Extract the [X, Y] coordinate from the center of the cell holding the provided text.  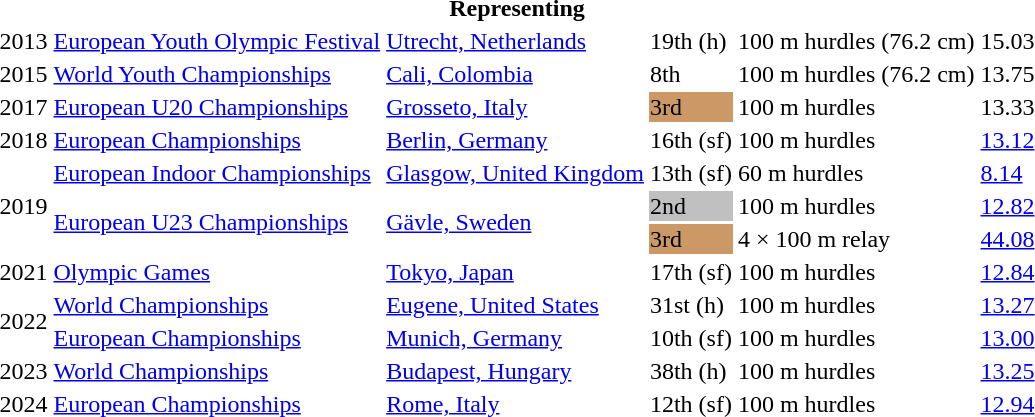
European Indoor Championships [217, 173]
19th (h) [690, 41]
Cali, Colombia [516, 74]
60 m hurdles [856, 173]
Budapest, Hungary [516, 371]
Tokyo, Japan [516, 272]
Eugene, United States [516, 305]
Glasgow, United Kingdom [516, 173]
Munich, Germany [516, 338]
Grosseto, Italy [516, 107]
38th (h) [690, 371]
Olympic Games [217, 272]
13th (sf) [690, 173]
16th (sf) [690, 140]
European U20 Championships [217, 107]
4 × 100 m relay [856, 239]
2nd [690, 206]
Utrecht, Netherlands [516, 41]
World Youth Championships [217, 74]
European U23 Championships [217, 222]
8th [690, 74]
European Youth Olympic Festival [217, 41]
10th (sf) [690, 338]
31st (h) [690, 305]
Gävle, Sweden [516, 222]
Berlin, Germany [516, 140]
17th (sf) [690, 272]
